Detect which cell encompasses the target text, then output its [x, y] center coordinate. 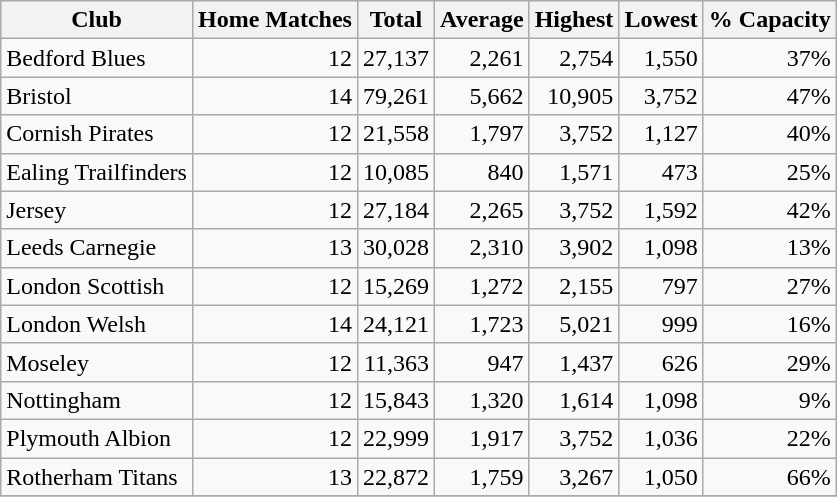
13% [770, 248]
1,614 [574, 400]
16% [770, 324]
2,155 [574, 286]
79,261 [396, 96]
Club [97, 20]
Moseley [97, 362]
27,137 [396, 58]
24,121 [396, 324]
40% [770, 134]
Home Matches [274, 20]
London Welsh [97, 324]
37% [770, 58]
15,843 [396, 400]
797 [661, 286]
3,267 [574, 477]
1,571 [574, 172]
Bedford Blues [97, 58]
1,272 [482, 286]
1,036 [661, 438]
42% [770, 210]
1,127 [661, 134]
2,754 [574, 58]
27,184 [396, 210]
999 [661, 324]
2,310 [482, 248]
1,759 [482, 477]
840 [482, 172]
Ealing Trailfinders [97, 172]
1,917 [482, 438]
947 [482, 362]
Highest [574, 20]
626 [661, 362]
Bristol [97, 96]
66% [770, 477]
Cornish Pirates [97, 134]
Total [396, 20]
10,085 [396, 172]
27% [770, 286]
22% [770, 438]
1,050 [661, 477]
1,723 [482, 324]
London Scottish [97, 286]
Nottingham [97, 400]
3,902 [574, 248]
30,028 [396, 248]
1,437 [574, 362]
22,872 [396, 477]
47% [770, 96]
Rotherham Titans [97, 477]
15,269 [396, 286]
1,797 [482, 134]
Average [482, 20]
25% [770, 172]
Jersey [97, 210]
473 [661, 172]
Leeds Carnegie [97, 248]
1,592 [661, 210]
Lowest [661, 20]
10,905 [574, 96]
% Capacity [770, 20]
29% [770, 362]
2,265 [482, 210]
1,550 [661, 58]
1,320 [482, 400]
Plymouth Albion [97, 438]
5,021 [574, 324]
5,662 [482, 96]
2,261 [482, 58]
11,363 [396, 362]
21,558 [396, 134]
9% [770, 400]
22,999 [396, 438]
